Find where the given text appears and provide that cell's center as (X, Y) coordinate. 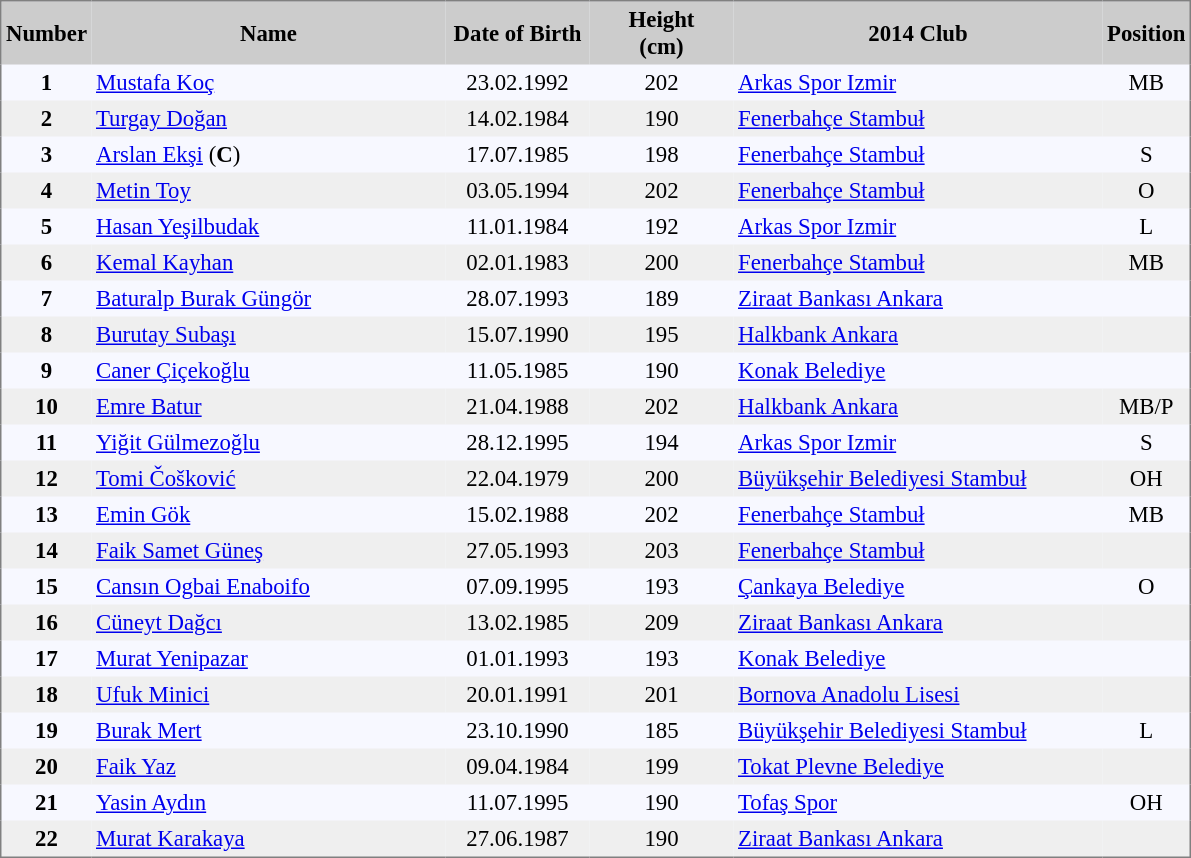
Hasan Yeşilbudak (269, 226)
Position (1146, 33)
Yasin Aydın (269, 802)
27.06.1987 (518, 838)
Turgay Doğan (269, 118)
203 (662, 550)
21 (46, 802)
Name (269, 33)
Faik Yaz (269, 766)
199 (662, 766)
Murat Yenipazar (269, 658)
Emre Batur (269, 406)
3 (46, 154)
10 (46, 406)
Yiğit Gülmezoğlu (269, 442)
198 (662, 154)
03.05.1994 (518, 190)
7 (46, 298)
Bornova Anadolu Lisesi (918, 694)
15.02.1988 (518, 514)
07.09.1995 (518, 586)
Emin Gök (269, 514)
Cüneyt Dağcı (269, 622)
16 (46, 622)
20.01.1991 (518, 694)
17 (46, 658)
21.04.1988 (518, 406)
01.01.1993 (518, 658)
Mustafa Koç (269, 82)
23.02.1992 (518, 82)
11.07.1995 (518, 802)
Faik Samet Güneş (269, 550)
13 (46, 514)
Çankaya Belediye (918, 586)
Caner Çiçekoğlu (269, 370)
Cansın Ogbai Enaboifo (269, 586)
Ufuk Minici (269, 694)
13.02.1985 (518, 622)
189 (662, 298)
Tofaş Spor (918, 802)
Arslan Ekşi (C) (269, 154)
Burak Mert (269, 730)
Height(cm) (662, 33)
MB/P (1146, 406)
18 (46, 694)
Murat Karakaya (269, 838)
194 (662, 442)
14.02.1984 (518, 118)
20 (46, 766)
4 (46, 190)
23.10.1990 (518, 730)
8 (46, 334)
11 (46, 442)
15 (46, 586)
Baturalp Burak Güngör (269, 298)
Kemal Kayhan (269, 262)
27.05.1993 (518, 550)
15.07.1990 (518, 334)
12 (46, 478)
9 (46, 370)
17.07.1985 (518, 154)
Date of Birth (518, 33)
19 (46, 730)
209 (662, 622)
28.12.1995 (518, 442)
11.05.1985 (518, 370)
1 (46, 82)
5 (46, 226)
195 (662, 334)
192 (662, 226)
28.07.1993 (518, 298)
Number (46, 33)
22 (46, 838)
Tomi Čošković (269, 478)
Metin Toy (269, 190)
6 (46, 262)
2014 Club (918, 33)
185 (662, 730)
02.01.1983 (518, 262)
22.04.1979 (518, 478)
201 (662, 694)
Tokat Plevne Belediye (918, 766)
09.04.1984 (518, 766)
2 (46, 118)
Burutay Subaşı (269, 334)
11.01.1984 (518, 226)
14 (46, 550)
